For the text-containing cell, return its midpoint in [X, Y] coordinate format. 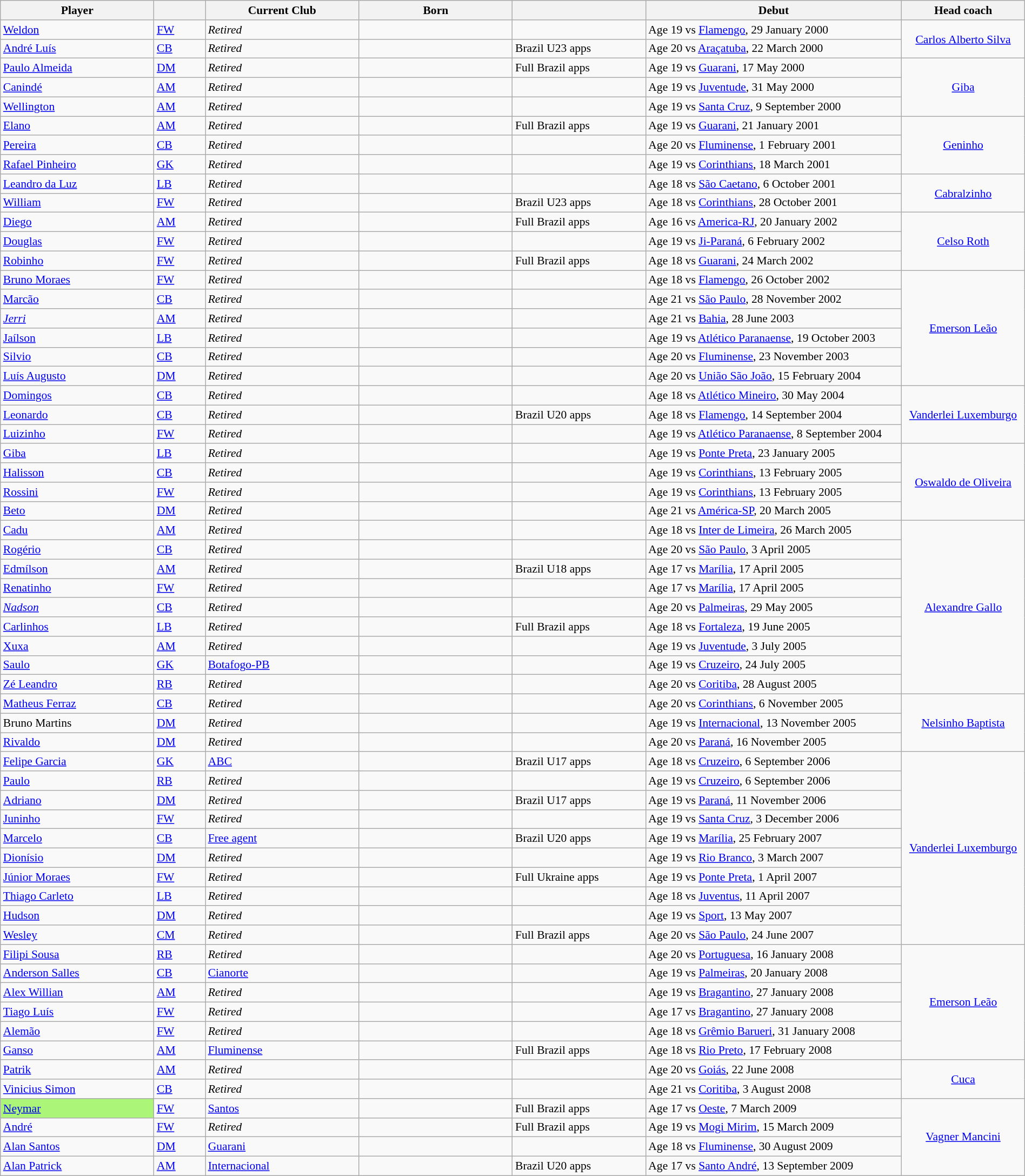
Cadu [77, 530]
Age 18 vs Juventus, 11 April 2007 [774, 896]
Celso Roth [963, 241]
Alex Willian [77, 993]
Internacional [282, 1166]
Canindé [77, 88]
Age 17 vs Oeste, 7 March 2009 [774, 1108]
Patrik [77, 1070]
Cuca [963, 1079]
Age 19 vs Sport, 13 May 2007 [774, 916]
Edmílson [77, 569]
Anderson Salles [77, 973]
Carlos Alberto Silva [963, 39]
William [77, 203]
Juninho [77, 819]
Age 19 vs Flamengo, 29 January 2000 [774, 30]
Weldon [77, 30]
Player [77, 10]
Age 18 vs Cruzeiro, 6 September 2006 [774, 762]
Halisson [77, 473]
Age 17 vs Santo André, 13 September 2009 [774, 1166]
Renatinho [77, 588]
Pereira [77, 145]
Bruno Martins [77, 723]
Bruno Moraes [77, 280]
Brazil U18 apps [579, 569]
Age 18 vs São Caetano, 6 October 2001 [774, 184]
Free agent [282, 839]
Rossini [77, 492]
Leandro da Luz [77, 184]
Age 21 vs América-SP, 20 March 2005 [774, 511]
Age 19 vs Guarani, 21 January 2001 [774, 126]
Age 18 vs Atlético Mineiro, 30 May 2004 [774, 396]
Ganso [77, 1051]
Age 19 vs Santa Cruz, 3 December 2006 [774, 819]
Marcelo [77, 839]
Felipe Garcia [77, 762]
Age 20 vs São Paulo, 24 June 2007 [774, 935]
Xuxa [77, 646]
Age 20 vs Fluminense, 23 November 2003 [774, 357]
Jerri [77, 318]
André [77, 1127]
Born [436, 10]
Age 20 vs Coritiba, 28 August 2005 [774, 685]
Current Club [282, 10]
CM [179, 935]
Age 20 vs União São João, 15 February 2004 [774, 376]
Age 18 vs Corinthians, 28 October 2001 [774, 203]
Age 19 vs Atlético Paranaense, 8 September 2004 [774, 434]
Domingos [77, 396]
Age 20 vs Fluminense, 1 February 2001 [774, 145]
Leonardo [77, 415]
Age 19 vs Bragantino, 27 January 2008 [774, 993]
Carlinhos [77, 627]
Saulo [77, 665]
Geninho [963, 145]
Cabralzinho [963, 194]
Filipi Sousa [77, 954]
Age 18 vs Inter de Limeira, 26 March 2005 [774, 530]
Age 18 vs Fortaleza, 19 June 2005 [774, 627]
Rafael Pinheiro [77, 164]
Cianorte [282, 973]
Age 19 vs Palmeiras, 20 January 2008 [774, 973]
Age 21 vs Coritiba, 3 August 2008 [774, 1089]
Age 19 vs Paraná, 11 November 2006 [774, 800]
Age 19 vs Santa Cruz, 9 September 2000 [774, 107]
Age 16 vs America-RJ, 20 January 2002 [774, 222]
Age 19 vs Internacional, 13 November 2005 [774, 723]
Age 20 vs Paraná, 16 November 2005 [774, 742]
Douglas [77, 242]
Full Ukraine apps [579, 877]
Santos [282, 1108]
Oswaldo de Oliveira [963, 482]
Age 19 vs Juventude, 31 May 2000 [774, 88]
Neymar [77, 1108]
Hudson [77, 916]
ABC [282, 762]
Diego [77, 222]
Wesley [77, 935]
Jaílson [77, 338]
Age 20 vs Corinthians, 6 November 2005 [774, 704]
Age 18 vs Guarani, 24 March 2002 [774, 261]
Age 19 vs Marília, 25 February 2007 [774, 839]
Adriano [77, 800]
Age 19 vs Cruzeiro, 6 September 2006 [774, 781]
Age 19 vs Corinthians, 18 March 2001 [774, 164]
Age 20 vs São Paulo, 3 April 2005 [774, 550]
Age 19 vs Rio Branco, 3 March 2007 [774, 858]
Age 19 vs Mogi Mirim, 15 March 2009 [774, 1127]
Age 20 vs Palmeiras, 29 May 2005 [774, 608]
Paulo [77, 781]
Silvio [77, 357]
André Luís [77, 49]
Rogério [77, 550]
Beto [77, 511]
Age 19 vs Atlético Paranaense, 19 October 2003 [774, 338]
Age 18 vs Rio Preto, 17 February 2008 [774, 1051]
Júnior Moraes [77, 877]
Robinho [77, 261]
Alan Patrick [77, 1166]
Age 21 vs São Paulo, 28 November 2002 [774, 300]
Vagner Mancini [963, 1137]
Nelsinho Baptista [963, 723]
Debut [774, 10]
Luizinho [77, 434]
Thiago Carleto [77, 896]
Zé Leandro [77, 685]
Matheus Ferraz [77, 704]
Alemão [77, 1031]
Age 19 vs Cruzeiro, 24 July 2005 [774, 665]
Age 19 vs Ponte Preta, 1 April 2007 [774, 877]
Age 20 vs Portuguesa, 16 January 2008 [774, 954]
Nadson [77, 608]
Age 17 vs Bragantino, 27 January 2008 [774, 1012]
Alan Santos [77, 1147]
Age 19 vs Guarani, 17 May 2000 [774, 68]
Age 21 vs Bahia, 28 June 2003 [774, 318]
Age 18 vs Flamengo, 14 September 2004 [774, 415]
Fluminense [282, 1051]
Paulo Almeida [77, 68]
Age 19 vs Juventude, 3 July 2005 [774, 646]
Marcão [77, 300]
Elano [77, 126]
Age 20 vs Araçatuba, 22 March 2000 [774, 49]
Age 18 vs Fluminense, 30 August 2009 [774, 1147]
Vinicius Simon [77, 1089]
Botafogo-PB [282, 665]
Rivaldo [77, 742]
Wellington [77, 107]
Age 19 vs Ji-Paraná, 6 February 2002 [774, 242]
Age 20 vs Goiás, 22 June 2008 [774, 1070]
Dionísio [77, 858]
Head coach [963, 10]
Tiago Luís [77, 1012]
Age 19 vs Ponte Preta, 23 January 2005 [774, 454]
Age 18 vs Flamengo, 26 October 2002 [774, 280]
Guarani [282, 1147]
Luís Augusto [77, 376]
Age 18 vs Grêmio Barueri, 31 January 2008 [774, 1031]
Alexandre Gallo [963, 608]
